Locate the cell with the specified text and output its [X, Y] center coordinate. 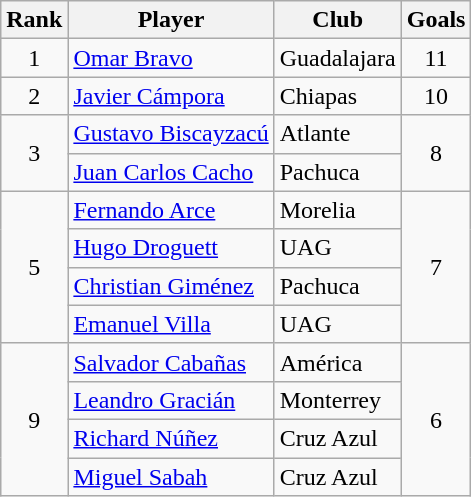
Richard Núñez [171, 438]
Monterrey [338, 400]
10 [436, 96]
5 [34, 267]
Morelia [338, 210]
Goals [436, 20]
Atlante [338, 134]
Fernando Arce [171, 210]
Guadalajara [338, 58]
11 [436, 58]
Miguel Sabah [171, 477]
Omar Bravo [171, 58]
Player [171, 20]
Hugo Droguett [171, 248]
Christian Giménez [171, 286]
1 [34, 58]
Club [338, 20]
7 [436, 267]
3 [34, 153]
Leandro Gracián [171, 400]
Salvador Cabañas [171, 362]
Emanuel Villa [171, 324]
Chiapas [338, 96]
9 [34, 419]
Javier Cámpora [171, 96]
Gustavo Biscayzacú [171, 134]
América [338, 362]
Juan Carlos Cacho [171, 172]
Rank [34, 20]
6 [436, 419]
8 [436, 153]
2 [34, 96]
